Search for the cell housing the specified text and yield its (x, y) center coordinate. 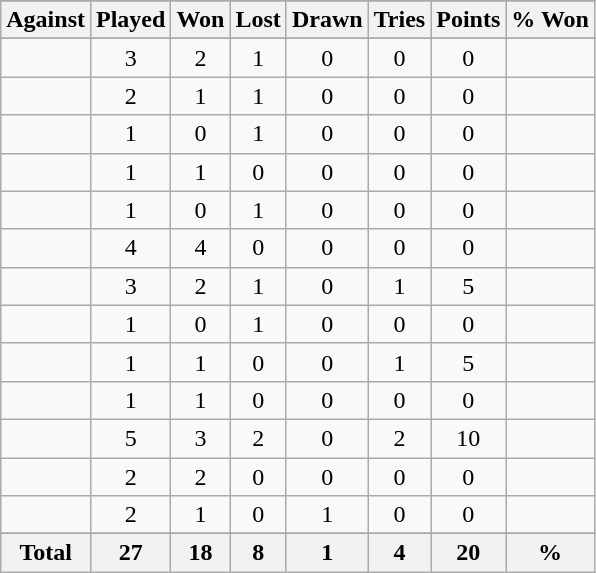
Played (130, 20)
% Won (550, 20)
8 (258, 553)
Drawn (327, 20)
20 (468, 553)
Won (200, 20)
% (550, 553)
Against (46, 20)
27 (130, 553)
18 (200, 553)
10 (468, 438)
Lost (258, 20)
Total (46, 553)
Points (468, 20)
Tries (400, 20)
